From the cell containing the given text, extract its center point as (x, y) coordinate. 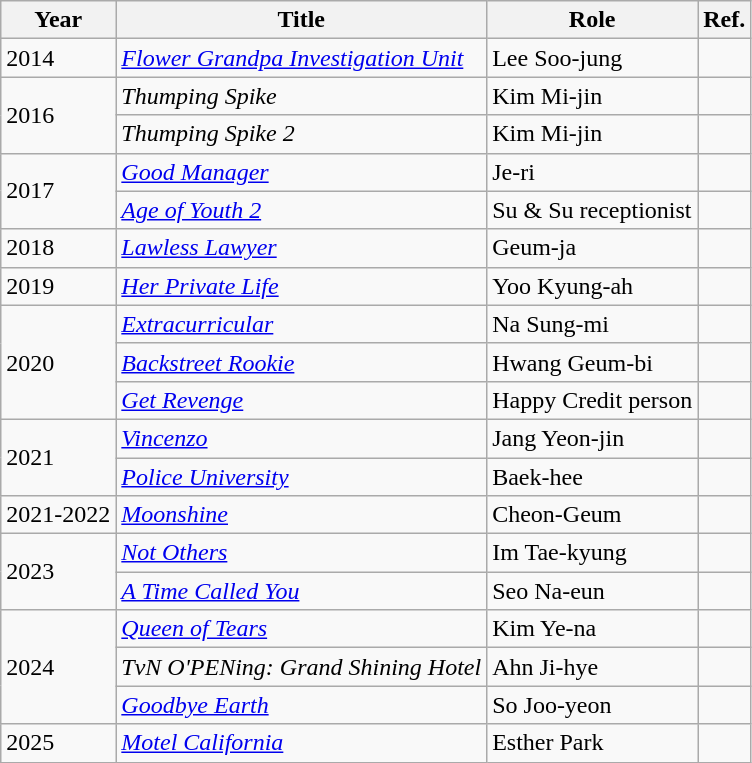
2021 (58, 457)
Geum-ja (592, 248)
Baek-hee (592, 477)
Vincenzo (302, 438)
2024 (58, 667)
2021-2022 (58, 515)
Lee Soo-jung (592, 58)
Lawless Lawyer (302, 248)
Title (302, 20)
Thumping Spike (302, 96)
2017 (58, 191)
TvN O'PENing: Grand Shining Hotel (302, 667)
Ref. (724, 20)
2020 (58, 362)
Flower Grandpa Investigation Unit (302, 58)
Not Others (302, 553)
So Joo-yeon (592, 705)
2016 (58, 115)
Su & Su receptionist (592, 210)
Get Revenge (302, 400)
Seo Na-eun (592, 591)
2023 (58, 572)
Motel California (302, 743)
Happy Credit person (592, 400)
Role (592, 20)
Cheon-Geum (592, 515)
2014 (58, 58)
Na Sung-mi (592, 324)
Thumping Spike 2 (302, 134)
Ahn Ji-hye (592, 667)
Age of Youth 2 (302, 210)
Extracurricular (302, 324)
2018 (58, 248)
Im Tae-kyung (592, 553)
A Time Called You (302, 591)
Police University (302, 477)
Hwang Geum-bi (592, 362)
Yoo Kyung-ah (592, 286)
Her Private Life (302, 286)
Jang Yeon-jin (592, 438)
Goodbye Earth (302, 705)
Kim Ye-na (592, 629)
Je-ri (592, 172)
Year (58, 20)
Moonshine (302, 515)
Queen of Tears (302, 629)
Backstreet Rookie (302, 362)
Esther Park (592, 743)
2025 (58, 743)
2019 (58, 286)
Good Manager (302, 172)
